Extract the (x, y) coordinate from the center of the cell holding the provided text.  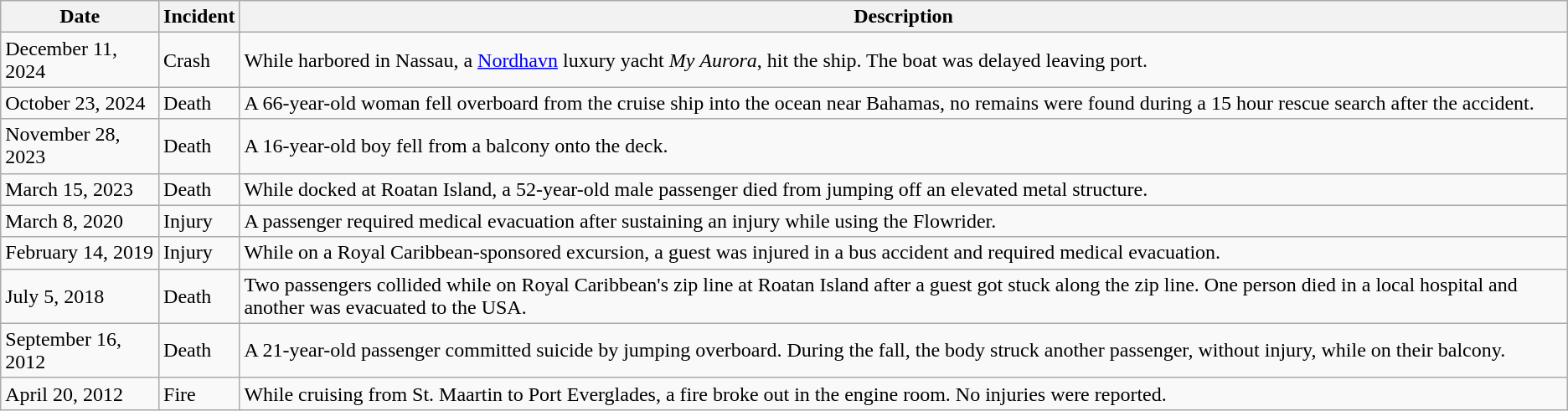
While cruising from St. Maartin to Port Everglades, a fire broke out in the engine room. No injuries were reported. (903, 393)
July 5, 2018 (80, 296)
Crash (199, 60)
December 11, 2024 (80, 60)
March 15, 2023 (80, 189)
A 16-year-old boy fell from a balcony onto the deck. (903, 146)
Fire (199, 393)
A passenger required medical evacuation after sustaining an injury while using the Flowrider. (903, 221)
While harbored in Nassau, a Nordhavn luxury yacht My Aurora, hit the ship. The boat was delayed leaving port. (903, 60)
Description (903, 17)
February 14, 2019 (80, 253)
September 16, 2012 (80, 350)
Date (80, 17)
While on a Royal Caribbean-sponsored excursion, a guest was injured in a bus accident and required medical evacuation. (903, 253)
April 20, 2012 (80, 393)
November 28, 2023 (80, 146)
While docked at Roatan Island, a 52-year-old male passenger died from jumping off an elevated metal structure. (903, 189)
March 8, 2020 (80, 221)
Incident (199, 17)
October 23, 2024 (80, 103)
